For the text-containing cell, return its midpoint in (x, y) coordinate format. 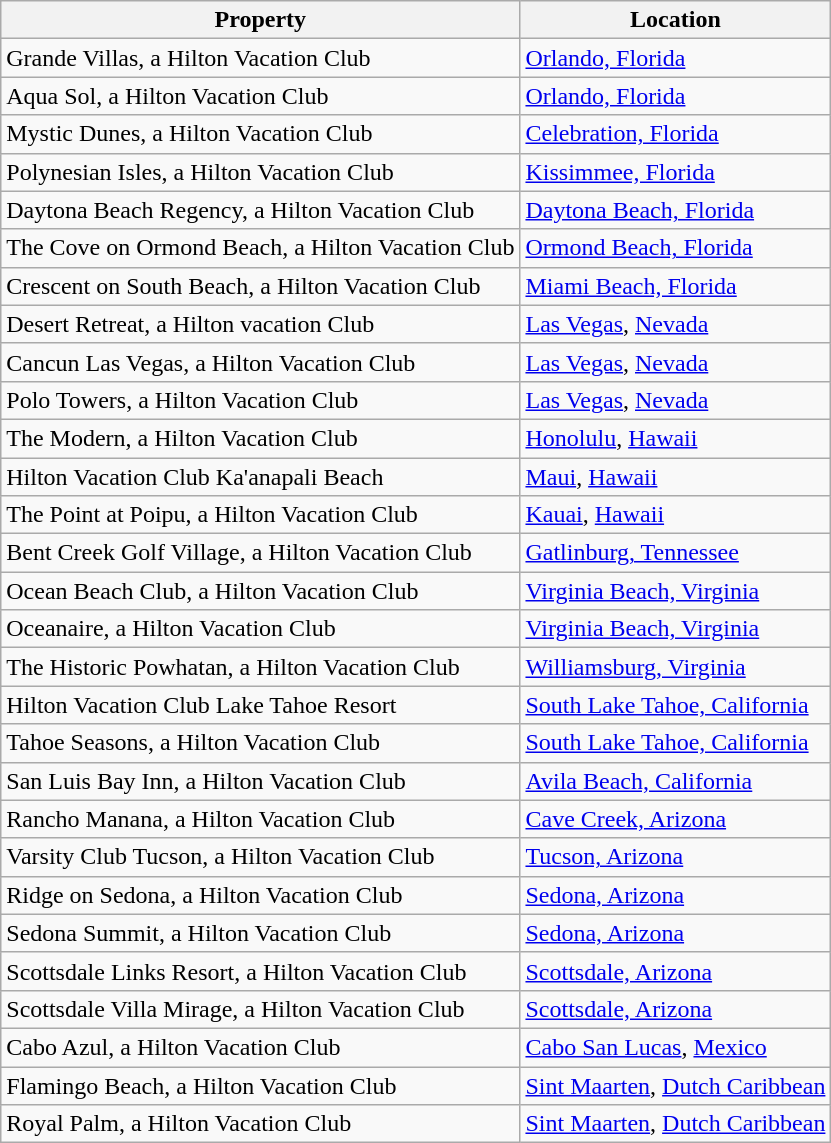
Cancun Las Vegas, a Hilton Vacation Club (260, 362)
Daytona Beach Regency, a Hilton Vacation Club (260, 210)
Hilton Vacation Club Lake Tahoe Resort (260, 705)
Polynesian Isles, a Hilton Vacation Club (260, 172)
Ridge on Sedona, a Hilton Vacation Club (260, 895)
Royal Palm, a Hilton Vacation Club (260, 1124)
Gatlinburg, Tennessee (676, 553)
Bent Creek Golf Village, a Hilton Vacation Club (260, 553)
Property (260, 20)
Williamsburg, Virginia (676, 667)
Cabo Azul, a Hilton Vacation Club (260, 1047)
Ocean Beach Club, a Hilton Vacation Club (260, 591)
Honolulu, Hawaii (676, 438)
Tucson, Arizona (676, 857)
Aqua Sol, a Hilton Vacation Club (260, 96)
Cave Creek, Arizona (676, 819)
Tahoe Seasons, a Hilton Vacation Club (260, 743)
The Point at Poipu, a Hilton Vacation Club (260, 515)
Ormond Beach, Florida (676, 248)
Sedona Summit, a Hilton Vacation Club (260, 933)
Flamingo Beach, a Hilton Vacation Club (260, 1085)
San Luis Bay Inn, a Hilton Vacation Club (260, 781)
Kissimmee, Florida (676, 172)
Mystic Dunes, a Hilton Vacation Club (260, 134)
Desert Retreat, a Hilton vacation Club (260, 324)
Location (676, 20)
Cabo San Lucas, Mexico (676, 1047)
Scottsdale Villa Mirage, a Hilton Vacation Club (260, 1009)
The Cove on Ormond Beach, a Hilton Vacation Club (260, 248)
Kauai, Hawaii (676, 515)
The Modern, a Hilton Vacation Club (260, 438)
Varsity Club Tucson, a Hilton Vacation Club (260, 857)
Maui, Hawaii (676, 477)
Miami Beach, Florida (676, 286)
Scottsdale Links Resort, a Hilton Vacation Club (260, 971)
Oceanaire, a Hilton Vacation Club (260, 629)
Hilton Vacation Club Ka'anapali Beach (260, 477)
Celebration, Florida (676, 134)
Grande Villas, a Hilton Vacation Club (260, 58)
Avila Beach, California (676, 781)
Polo Towers, a Hilton Vacation Club (260, 400)
Daytona Beach, Florida (676, 210)
Rancho Manana, a Hilton Vacation Club (260, 819)
Crescent on South Beach, a Hilton Vacation Club (260, 286)
The Historic Powhatan, a Hilton Vacation Club (260, 667)
